Return the (X, Y) coordinate for the center point of the cell that contains the specified text.  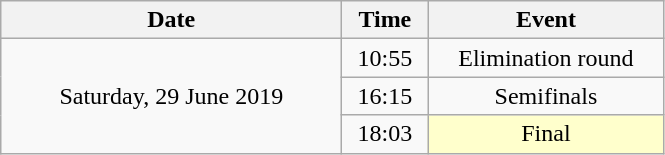
Final (546, 134)
Event (546, 20)
18:03 (385, 134)
10:55 (385, 58)
Saturday, 29 June 2019 (172, 96)
Elimination round (546, 58)
Date (172, 20)
16:15 (385, 96)
Time (385, 20)
Semifinals (546, 96)
